Search for the cell housing the specified text and yield its [x, y] center coordinate. 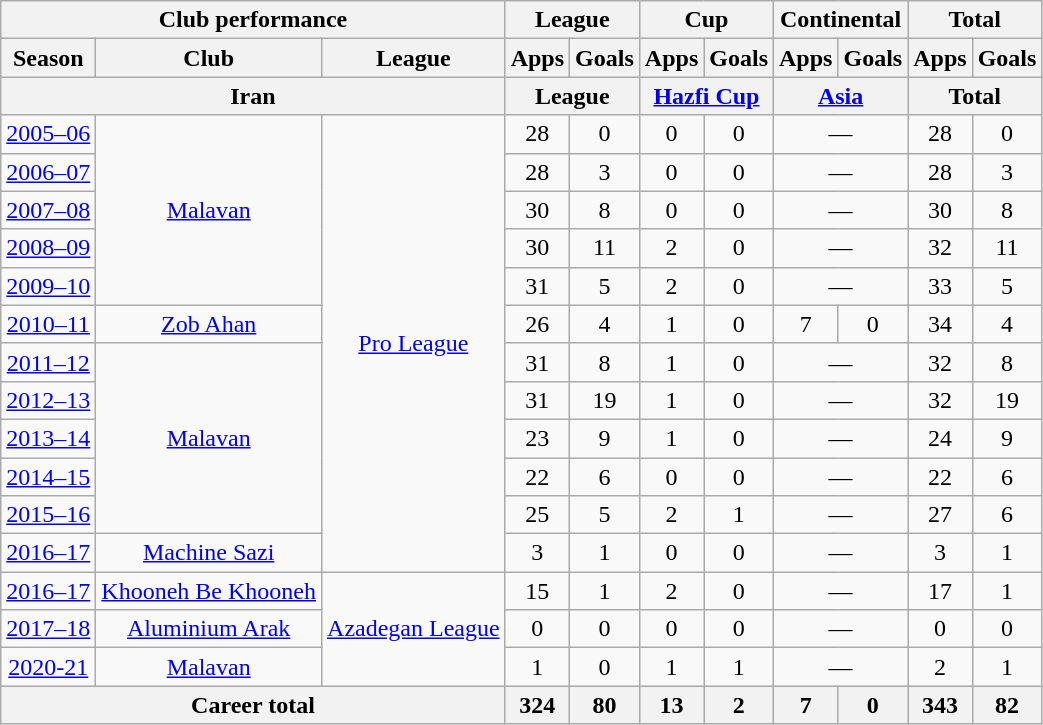
2011–12 [48, 362]
34 [940, 324]
24 [940, 438]
Cup [706, 20]
343 [940, 705]
324 [537, 705]
Aluminium Arak [209, 629]
2006–07 [48, 172]
2015–16 [48, 515]
Club [209, 58]
2008–09 [48, 248]
2020-21 [48, 667]
Hazfi Cup [706, 96]
82 [1007, 705]
2014–15 [48, 477]
2012–13 [48, 400]
Iran [253, 96]
Career total [253, 705]
Khooneh Be Khooneh [209, 591]
2007–08 [48, 210]
17 [940, 591]
26 [537, 324]
27 [940, 515]
Season [48, 58]
Azadegan League [414, 629]
15 [537, 591]
Club performance [253, 20]
23 [537, 438]
Pro League [414, 344]
2013–14 [48, 438]
Machine Sazi [209, 553]
2009–10 [48, 286]
13 [671, 705]
Zob Ahan [209, 324]
Continental [841, 20]
80 [605, 705]
Asia [841, 96]
2017–18 [48, 629]
2010–11 [48, 324]
2005–06 [48, 134]
25 [537, 515]
33 [940, 286]
